Search for the cell housing the specified text and yield its (X, Y) center coordinate. 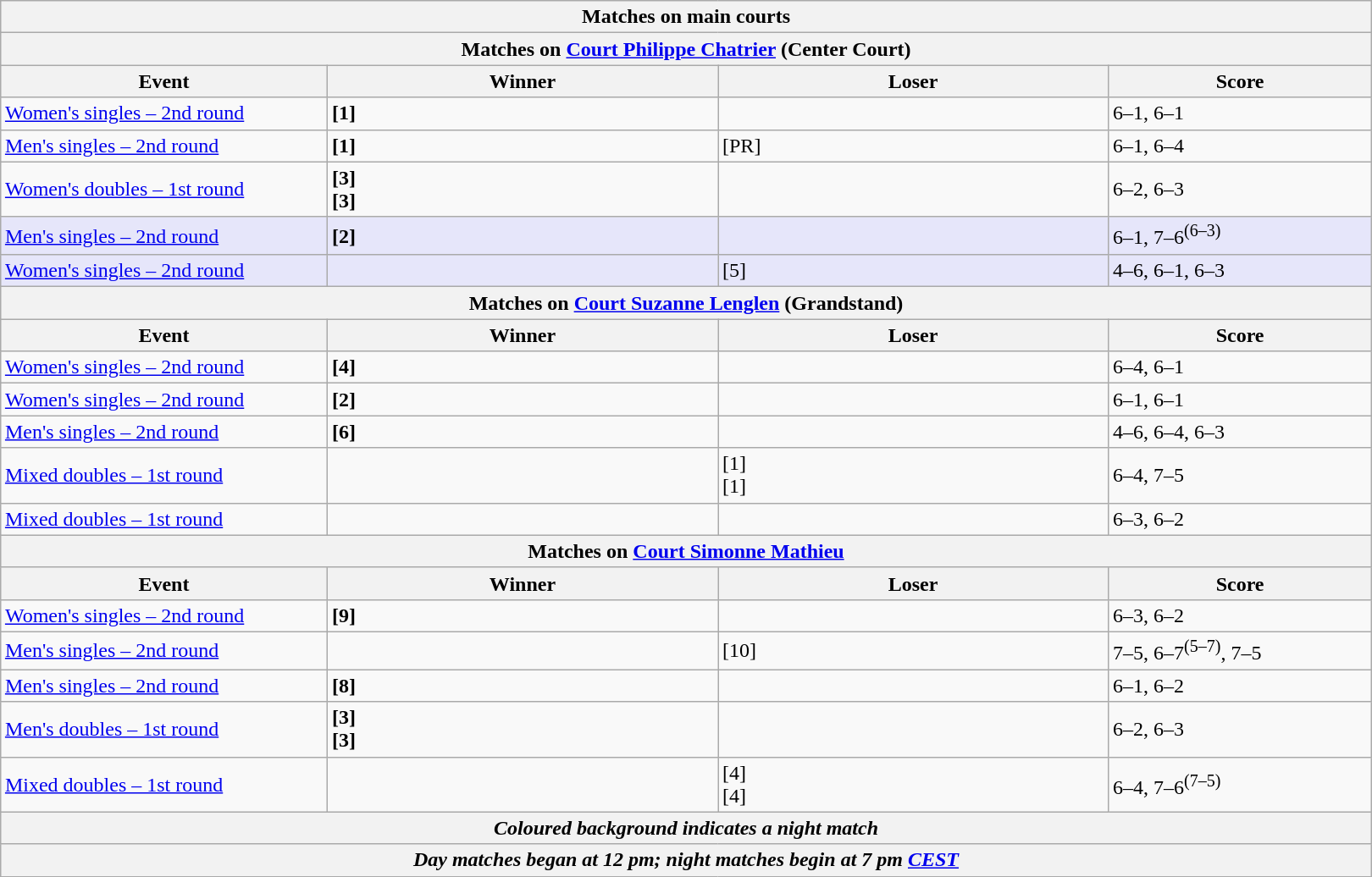
6–4, 7–6(7–5) (1240, 784)
Matches on Court Suzanne Lenglen (Grandstand) (686, 303)
4–6, 6–1, 6–3 (1240, 271)
[5] (913, 271)
6–1, 6–4 (1240, 146)
Women's doubles – 1st round (163, 190)
6–4, 7–5 (1240, 476)
[6] (522, 432)
[1] [1] (913, 476)
6–1, 7–6(6–3) (1240, 235)
[4] (522, 367)
Matches on Court Simonne Mathieu (686, 551)
[PR] (913, 146)
Matches on main courts (686, 17)
6–1, 6–2 (1240, 686)
Matches on Court Philippe Chatrier (Center Court) (686, 49)
Day matches began at 12 pm; night matches begin at 7 pm CEST (686, 860)
[8] (522, 686)
Men's doubles – 1st round (163, 730)
[10] (913, 650)
6–4, 6–1 (1240, 367)
7–5, 6–7(5–7), 7–5 (1240, 650)
Coloured background indicates a night match (686, 828)
[9] (522, 615)
[4] [4] (913, 784)
4–6, 6–4, 6–3 (1240, 432)
